Output the [X, Y] coordinate of the center of the cell containing the given text.  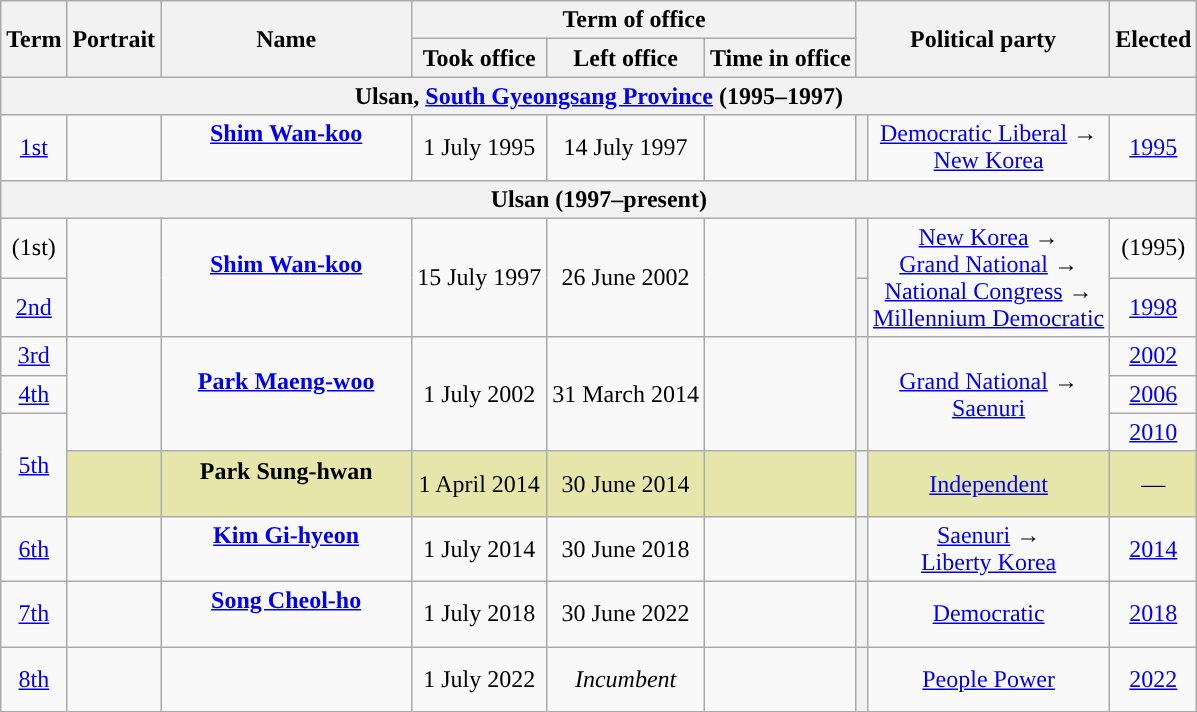
Song Cheol-ho [286, 614]
30 June 2014 [626, 484]
3rd [34, 356]
26 June 2002 [626, 278]
Grand National →Saenuri [988, 394]
1 July 2002 [480, 394]
Name [286, 39]
People Power [988, 678]
Saenuri →Liberty Korea [988, 548]
Term of office [634, 20]
2nd [34, 308]
5th [34, 464]
1 July 1995 [480, 148]
2010 [1154, 432]
14 July 1997 [626, 148]
— [1154, 484]
30 June 2022 [626, 614]
2014 [1154, 548]
(1st) [34, 248]
2002 [1154, 356]
1st [34, 148]
Elected [1154, 39]
Park Sung-hwan [286, 484]
New Korea →Grand National →National Congress →Millennium Democratic [988, 278]
1 July 2014 [480, 548]
Incumbent [626, 678]
Ulsan (1997–present) [599, 199]
1 July 2022 [480, 678]
6th [34, 548]
1998 [1154, 308]
30 June 2018 [626, 548]
Democratic Liberal →New Korea [988, 148]
Portrait [114, 39]
Kim Gi-hyeon [286, 548]
2018 [1154, 614]
4th [34, 394]
1 April 2014 [480, 484]
Democratic [988, 614]
7th [34, 614]
15 July 1997 [480, 278]
Term [34, 39]
Park Maeng-woo [286, 394]
Independent [988, 484]
Took office [480, 58]
(1995) [1154, 248]
2022 [1154, 678]
1995 [1154, 148]
Left office [626, 58]
31 March 2014 [626, 394]
2006 [1154, 394]
Time in office [780, 58]
Political party [982, 39]
Ulsan, South Gyeongsang Province (1995–1997) [599, 96]
1 July 2018 [480, 614]
8th [34, 678]
